Find where the given text appears and provide that cell's center as (x, y) coordinate. 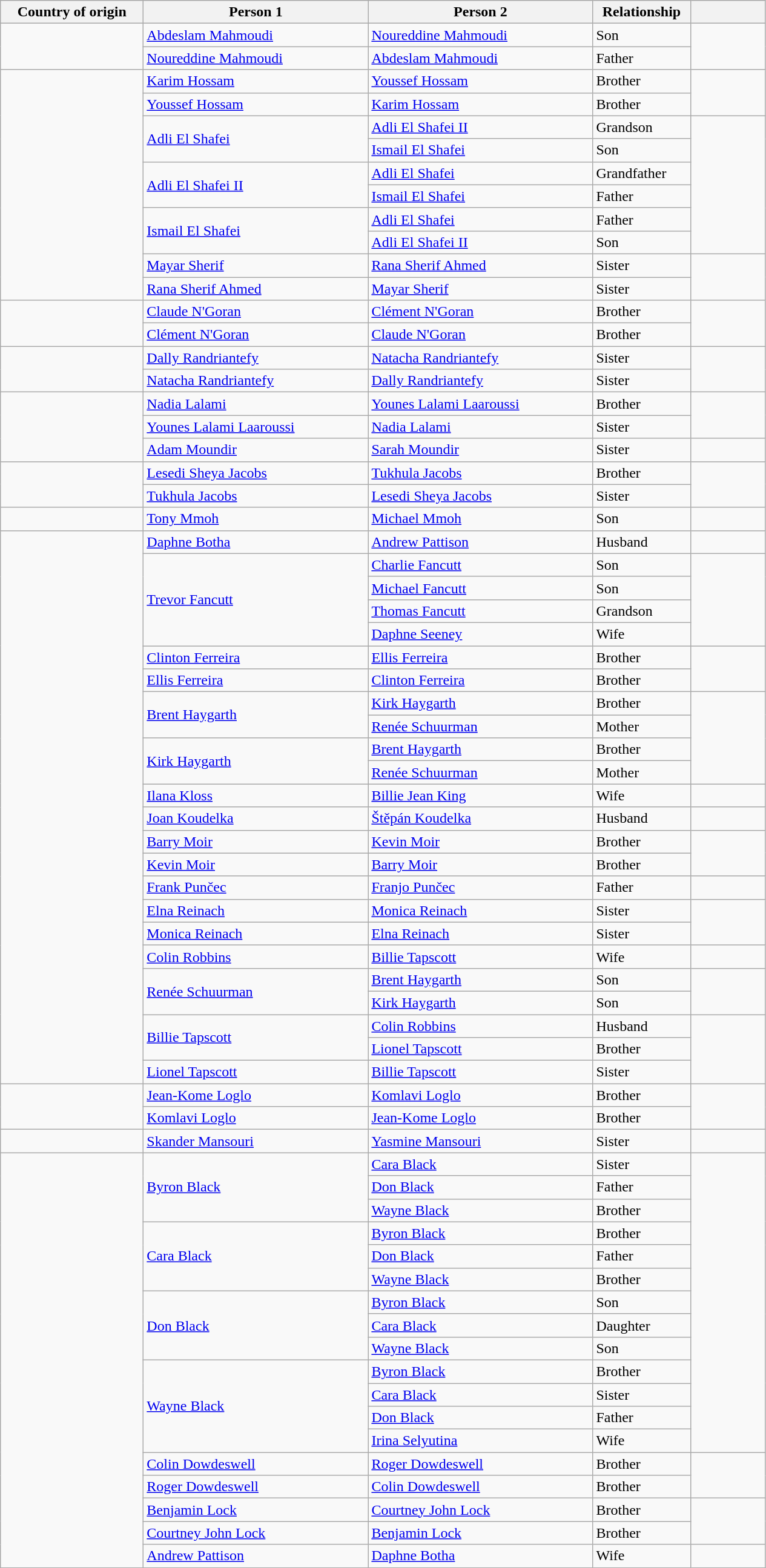
Adam Moundir (256, 450)
Thomas Fancutt (481, 611)
Michael Fancutt (481, 588)
Person 2 (481, 12)
Ilana Kloss (256, 796)
Billie Jean King (481, 796)
Person 1 (256, 12)
Irina Selyutina (481, 1441)
Yasmine Mansouri (481, 1141)
Relationship (642, 12)
Grandfather (642, 173)
Franjo Punčec (481, 888)
Daughter (642, 1325)
Sarah Moundir (481, 450)
Frank Punčec (256, 888)
Charlie Fancutt (481, 565)
Joan Koudelka (256, 819)
Michael Mmoh (481, 519)
Tony Mmoh (256, 519)
Skander Mansouri (256, 1141)
Daphne Seeney (481, 634)
Country of origin (72, 12)
Štěpán Koudelka (481, 819)
Trevor Fancutt (256, 599)
